Scan for the cell matching the given text and deliver its (X, Y) coordinate at center. 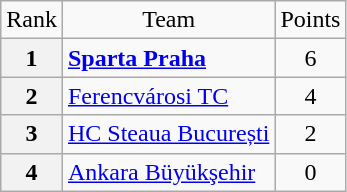
HC Steaua București (168, 134)
1 (32, 58)
Rank (32, 20)
Sparta Praha (168, 58)
Points (310, 20)
Ferencvárosi TC (168, 96)
Team (168, 20)
Ankara Büyükşehir (168, 172)
3 (32, 134)
6 (310, 58)
0 (310, 172)
